Scan for the cell matching the given text and deliver its [x, y] coordinate at center. 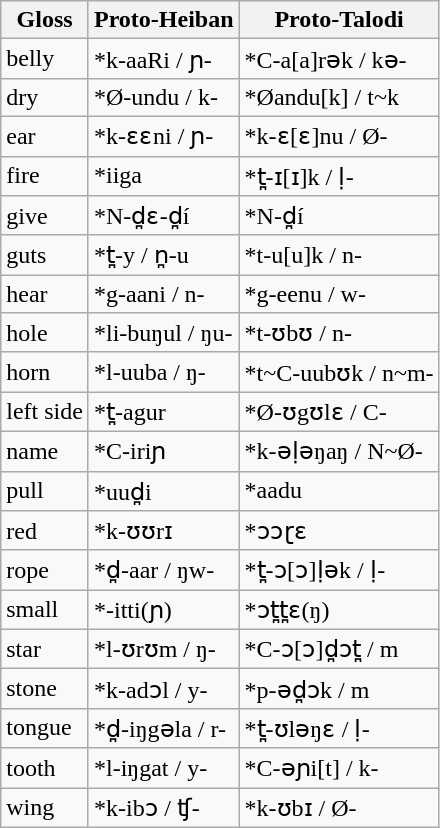
*k-әḷәŋaŋ / N~Ø- [339, 451]
fire [45, 176]
*aadu [339, 491]
*k-aaRi / ɲ- [164, 59]
guts [45, 255]
*t-ʊbʊ / n- [339, 333]
*k-ʊbɪ / Ø- [339, 808]
*ɔt̪t̪ɛ(ŋ) [339, 610]
stone [45, 689]
Proto-Talodi [339, 20]
*k-ibɔ / ʧ- [164, 808]
*C-a[a]rәk / kә- [339, 59]
belly [45, 59]
*g-eenu / w- [339, 294]
rope [45, 570]
*Øandu[k] / t~k [339, 97]
*l-iŋgat / y- [164, 768]
*C-әɲi[t] / k- [339, 768]
hole [45, 333]
dry [45, 97]
red [45, 531]
ear [45, 136]
*l-uuba / ŋ- [164, 372]
*k-ɛɛni / ɲ- [164, 136]
*k-ɛ[ɛ]nu / Ø- [339, 136]
*N-d̪ɛ-d̪í [164, 216]
*t̪-y / n̪-u [164, 255]
star [45, 649]
*iiga [164, 176]
horn [45, 372]
*d̪-aar / ŋw- [164, 570]
tooth [45, 768]
*t̪-agur [164, 412]
Gloss [45, 20]
*k-ʊʊrɪ [164, 531]
*li-buŋul / ŋu- [164, 333]
*ɔɔɽɛ [339, 531]
*k-adɔl / y- [164, 689]
*-itti(ɲ) [164, 610]
small [45, 610]
*t̪-ɪ[ɪ]k / ḷ- [339, 176]
*N-d̪í [339, 216]
*g-aani / n- [164, 294]
name [45, 451]
*l-ʊrʊm / ŋ- [164, 649]
*Ø-undu / k- [164, 97]
wing [45, 808]
hear [45, 294]
give [45, 216]
*t̪-ʊlәŋɛ / ḷ- [339, 728]
*t̪-ɔ[ɔ]ḷәk / ḷ- [339, 570]
pull [45, 491]
tongue [45, 728]
*C-iriɲ [164, 451]
*uud̪i [164, 491]
*t~C-uubʊk / n~m- [339, 372]
*t-u[u]k / n- [339, 255]
left side [45, 412]
Proto-Heiban [164, 20]
*p-әd̪ɔk / m [339, 689]
*d̪-iŋgәla / r- [164, 728]
*C-ɔ[ɔ]d̪ɔt̪ / m [339, 649]
*Ø-ʊgʊlɛ / C- [339, 412]
